Find where the given text appears and provide that cell's center as (x, y) coordinate. 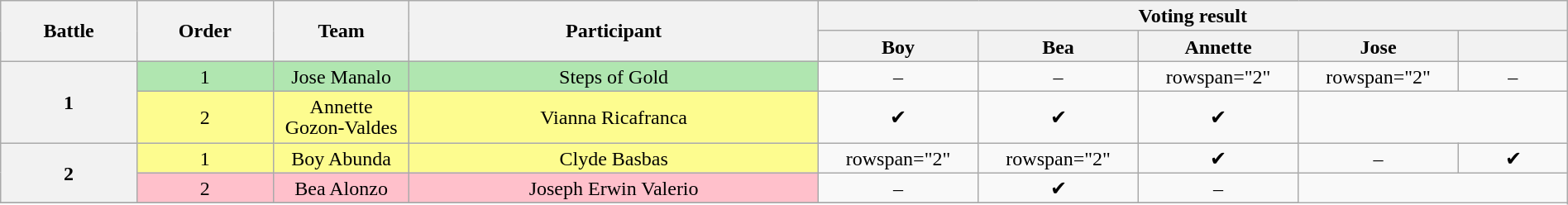
Boy (898, 46)
Vianna Ricafranca (614, 117)
Participant (614, 31)
Order (205, 31)
Joseph Erwin Valerio (614, 188)
Jose (1379, 46)
Clyde Basbas (614, 157)
Boy Abunda (341, 157)
Voting result (1193, 17)
Bea Alonzo (341, 188)
Bea (1059, 46)
Battle (69, 31)
Annette (1218, 46)
Annette Gozon-Valdes (341, 117)
Steps of Gold (614, 76)
Team (341, 31)
Jose Manalo (341, 76)
